Detect which cell encompasses the target text, then output its [X, Y] center coordinate. 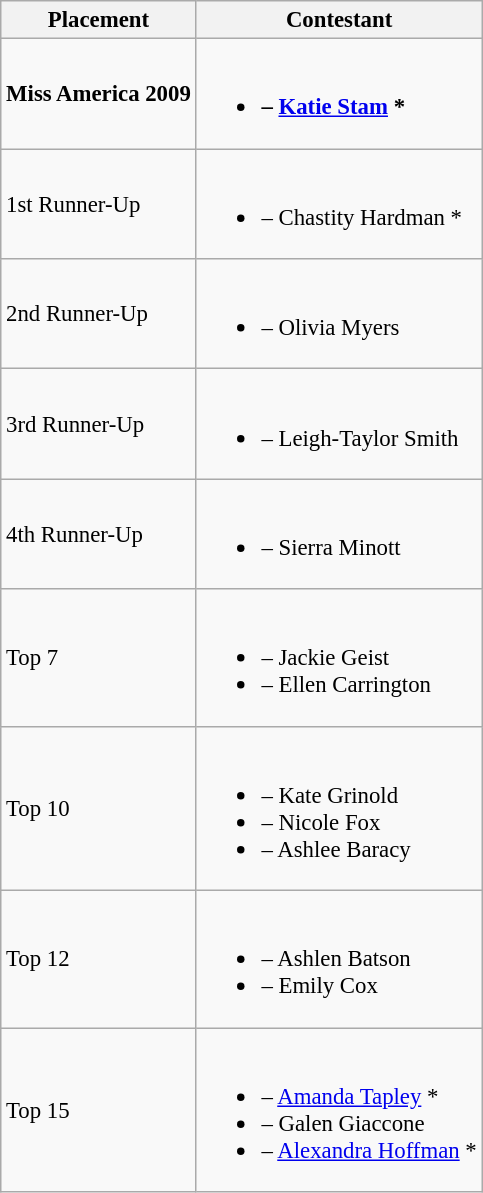
– Chastity Hardman * [339, 204]
Top 7 [98, 658]
– Kate Grinold – Nicole Fox – Ashlee Baracy [339, 808]
– Jackie Geist – Ellen Carrington [339, 658]
Placement [98, 20]
– Amanda Tapley * – Galen Giaccone – Alexandra Hoffman * [339, 1110]
– Katie Stam * [339, 94]
– Leigh-Taylor Smith [339, 424]
– Sierra Minott [339, 534]
4th Runner-Up [98, 534]
– Ashlen Batson – Emily Cox [339, 960]
Top 15 [98, 1110]
Contestant [339, 20]
Top 10 [98, 808]
1st Runner-Up [98, 204]
Top 12 [98, 960]
2nd Runner-Up [98, 314]
Miss America 2009 [98, 94]
3rd Runner-Up [98, 424]
– Olivia Myers [339, 314]
